Capture the cell that displays the provided text and extract its [x, y] central coordinate. 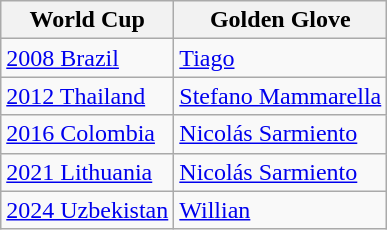
2016 Colombia [88, 134]
2008 Brazil [88, 58]
Willian [280, 210]
2024 Uzbekistan [88, 210]
Tiago [280, 58]
Stefano Mammarella [280, 96]
2021 Lithuania [88, 172]
World Cup [88, 20]
2012 Thailand [88, 96]
Golden Glove [280, 20]
